Return the (x, y) coordinate for the center point of the cell that contains the specified text.  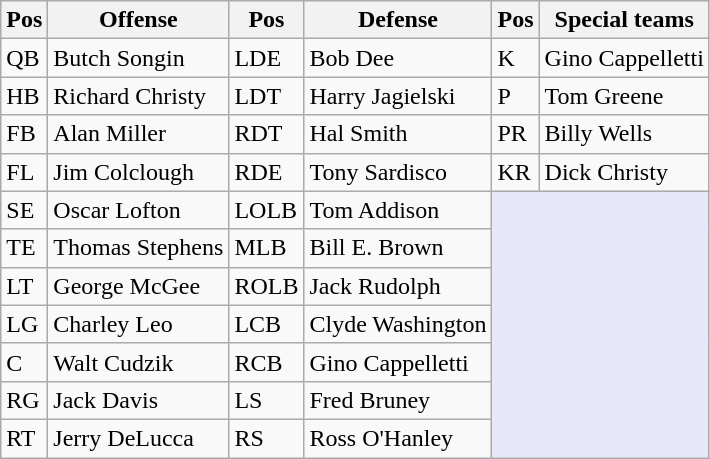
Walt Cudzik (138, 362)
Offense (138, 20)
RDE (266, 172)
Jerry DeLucca (138, 438)
Clyde Washington (398, 324)
Tony Sardisco (398, 172)
HB (24, 96)
RCB (266, 362)
RG (24, 400)
Bill E. Brown (398, 248)
Jack Rudolph (398, 286)
MLB (266, 248)
Defense (398, 20)
Tom Addison (398, 210)
Tom Greene (624, 96)
Ross O'Hanley (398, 438)
Fred Bruney (398, 400)
SE (24, 210)
ROLB (266, 286)
Alan Miller (138, 134)
LOLB (266, 210)
Dick Christy (624, 172)
FL (24, 172)
LG (24, 324)
Oscar Lofton (138, 210)
LS (266, 400)
Special teams (624, 20)
RDT (266, 134)
Jim Colclough (138, 172)
Richard Christy (138, 96)
FB (24, 134)
Charley Leo (138, 324)
P (516, 96)
RT (24, 438)
RS (266, 438)
Bob Dee (398, 58)
LDE (266, 58)
George McGee (138, 286)
Thomas Stephens (138, 248)
Billy Wells (624, 134)
PR (516, 134)
Harry Jagielski (398, 96)
LDT (266, 96)
C (24, 362)
TE (24, 248)
Jack Davis (138, 400)
K (516, 58)
QB (24, 58)
Butch Songin (138, 58)
KR (516, 172)
LCB (266, 324)
LT (24, 286)
Hal Smith (398, 134)
